Scan for the cell matching the given text and deliver its [X, Y] coordinate at center. 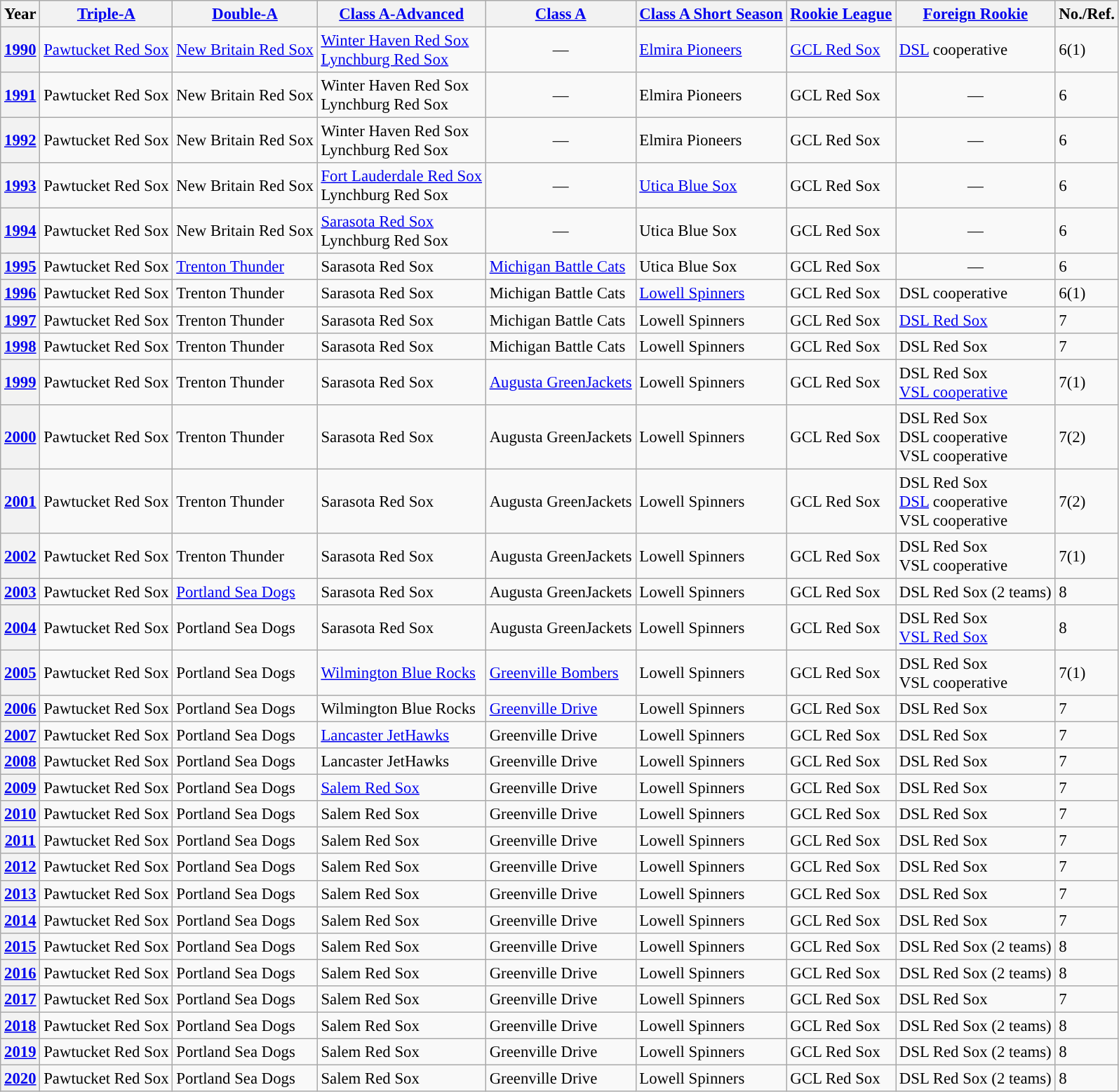
2010 [20, 814]
1995 [20, 267]
2006 [20, 709]
Sarasota Red SoxLynchburg Red Sox [401, 232]
Fort Lauderdale Red SoxLynchburg Red Sox [401, 185]
2017 [20, 999]
2011 [20, 841]
2015 [20, 946]
Foreign Rookie [975, 14]
2019 [20, 1052]
Double-A [245, 14]
2009 [20, 788]
2012 [20, 867]
2001 [20, 501]
Year [20, 14]
1996 [20, 293]
Greenville Bombers [561, 672]
No./Ref. [1087, 14]
2000 [20, 437]
1990 [20, 51]
2007 [20, 735]
2018 [20, 1025]
2008 [20, 761]
DSL Red SoxVSL Red Sox [975, 627]
Triple-A [107, 14]
2016 [20, 973]
Class A [561, 14]
2013 [20, 893]
2003 [20, 592]
Rookie League [841, 14]
2020 [20, 1078]
2014 [20, 920]
Class A-Advanced [401, 14]
2005 [20, 672]
2004 [20, 627]
Class A Short Season [711, 14]
1997 [20, 320]
1991 [20, 95]
1992 [20, 140]
1999 [20, 382]
1998 [20, 346]
1993 [20, 185]
2002 [20, 556]
1994 [20, 232]
